Capture the cell that displays the provided text and extract its [x, y] central coordinate. 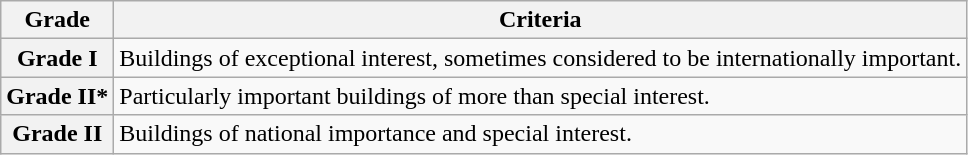
Particularly important buildings of more than special interest. [540, 96]
Grade II* [58, 96]
Grade I [58, 58]
Buildings of exceptional interest, sometimes considered to be internationally important. [540, 58]
Criteria [540, 20]
Grade II [58, 134]
Buildings of national importance and special interest. [540, 134]
Grade [58, 20]
